Return [x, y] of the center of cell containing provided text 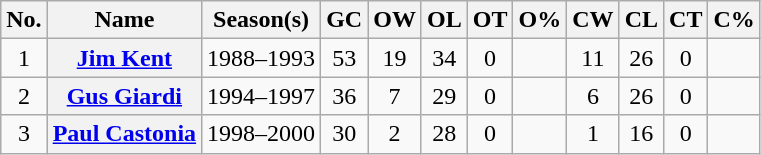
6 [593, 96]
1994–1997 [262, 96]
28 [444, 134]
OL [444, 20]
OT [490, 20]
1998–2000 [262, 134]
Gus Giardi [124, 96]
34 [444, 58]
53 [344, 58]
16 [641, 134]
OW [395, 20]
CT [686, 20]
Jim Kent [124, 58]
No. [24, 20]
29 [444, 96]
O% [540, 20]
19 [395, 58]
7 [395, 96]
30 [344, 134]
C% [734, 20]
3 [24, 134]
CW [593, 20]
Paul Castonia [124, 134]
GC [344, 20]
36 [344, 96]
Name [124, 20]
11 [593, 58]
CL [641, 20]
Season(s) [262, 20]
1988–1993 [262, 58]
